Extract the (X, Y) coordinate from the center of the cell holding the provided text.  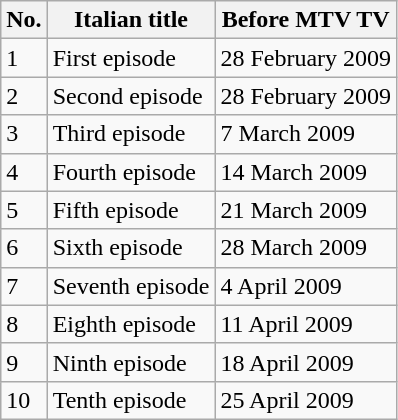
4 April 2009 (306, 286)
8 (24, 324)
18 April 2009 (306, 362)
Italian title (131, 20)
Second episode (131, 96)
3 (24, 134)
Before MTV TV (306, 20)
21 March 2009 (306, 210)
1 (24, 58)
2 (24, 96)
7 March 2009 (306, 134)
9 (24, 362)
Ninth episode (131, 362)
Fifth episode (131, 210)
Tenth episode (131, 400)
10 (24, 400)
4 (24, 172)
28 March 2009 (306, 248)
Sixth episode (131, 248)
6 (24, 248)
No. (24, 20)
Third episode (131, 134)
5 (24, 210)
7 (24, 286)
25 April 2009 (306, 400)
Seventh episode (131, 286)
Eighth episode (131, 324)
Fourth episode (131, 172)
11 April 2009 (306, 324)
14 March 2009 (306, 172)
First episode (131, 58)
